Return the (x, y) coordinate for the center point of the cell that contains the specified text.  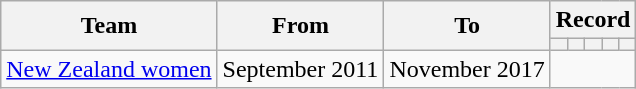
November 2017 (467, 69)
September 2011 (300, 69)
From (300, 26)
Record (593, 20)
New Zealand women (109, 69)
To (467, 26)
Team (109, 26)
